Search for the cell housing the specified text and yield its (x, y) center coordinate. 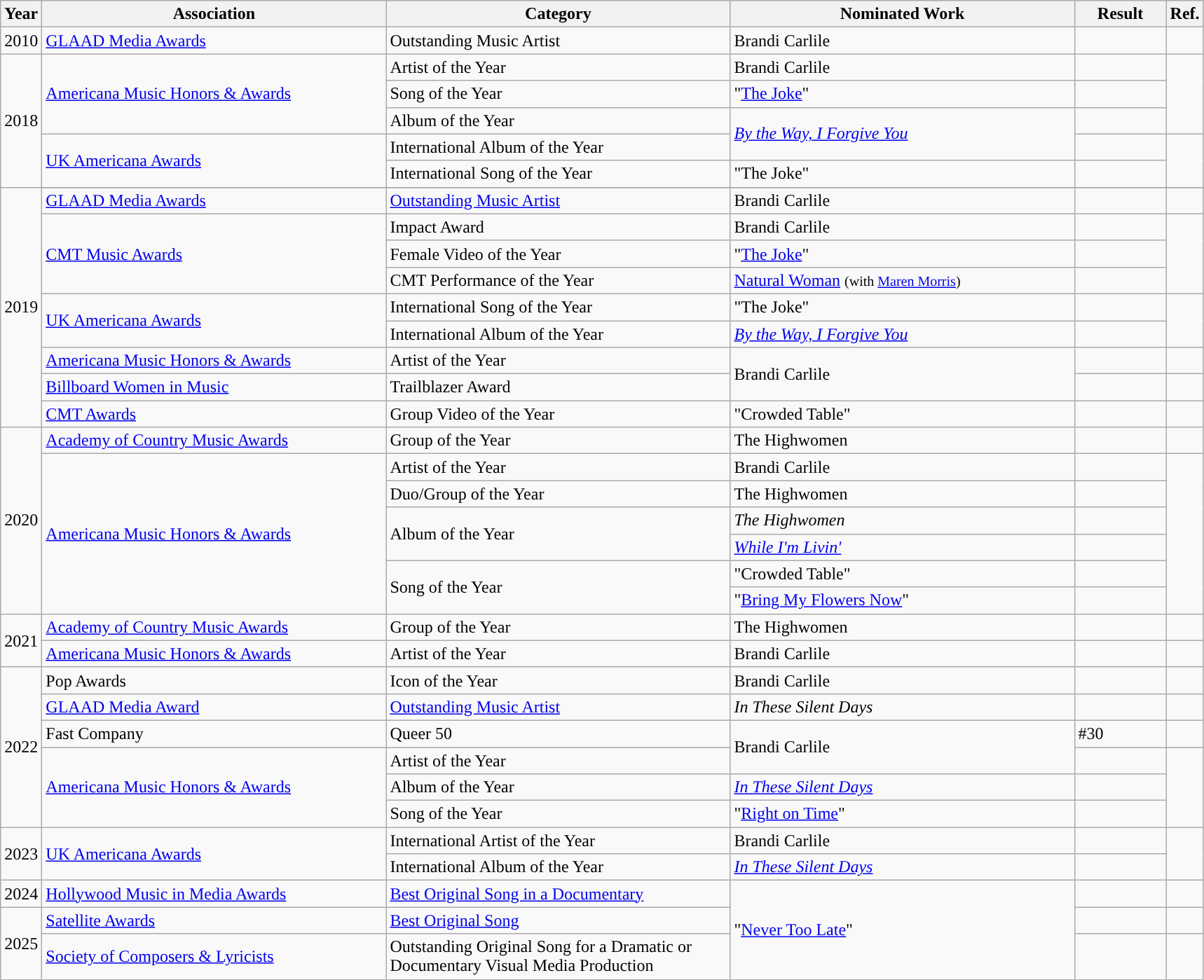
Trailblazer Award (558, 387)
Satellite Awards (214, 920)
Duo/Group of the Year (558, 494)
GLAAD Media Award (214, 707)
2019 (21, 307)
2020 (21, 520)
International Artist of the Year (558, 841)
2022 (21, 747)
"Bring My Flowers Now" (903, 600)
Ref. (1184, 14)
Female Video of the Year (558, 254)
Society of Composers & Lyricists (214, 957)
2024 (21, 894)
Impact Award (558, 227)
2025 (21, 943)
Pop Awards (214, 680)
Natural Woman (with Maren Morris) (903, 280)
Hollywood Music in Media Awards (214, 894)
Association (214, 14)
CMT Awards (214, 414)
Nominated Work (903, 14)
2021 (21, 640)
Billboard Women in Music (214, 387)
Year (21, 14)
Best Original Song (558, 920)
Best Original Song in a Documentary (558, 894)
2023 (21, 854)
Group Video of the Year (558, 414)
Icon of the Year (558, 680)
2018 (21, 120)
Category (558, 14)
CMT Performance of the Year (558, 280)
Fast Company (214, 733)
Queer 50 (558, 733)
"Never Too Late" (903, 930)
CMT Music Awards (214, 254)
Outstanding Original Song for a Dramatic or Documentary Visual Media Production (558, 957)
Result (1120, 14)
2010 (21, 41)
"Right on Time" (903, 814)
While I'm Livin' (903, 547)
#30 (1120, 733)
